Output the [x, y] coordinate of the center of the cell containing the given text.  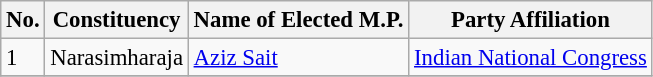
Aziz Sait [298, 58]
Party Affiliation [530, 20]
Constituency [116, 20]
Narasimharaja [116, 58]
1 [23, 58]
Indian National Congress [530, 58]
No. [23, 20]
Name of Elected M.P. [298, 20]
